Capture the cell that displays the provided text and extract its (X, Y) central coordinate. 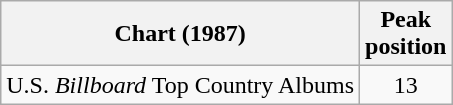
Peakposition (406, 34)
Chart (1987) (180, 34)
13 (406, 85)
U.S. Billboard Top Country Albums (180, 85)
